Determine the (x, y) coordinate at the center of the cell enclosing the given text.  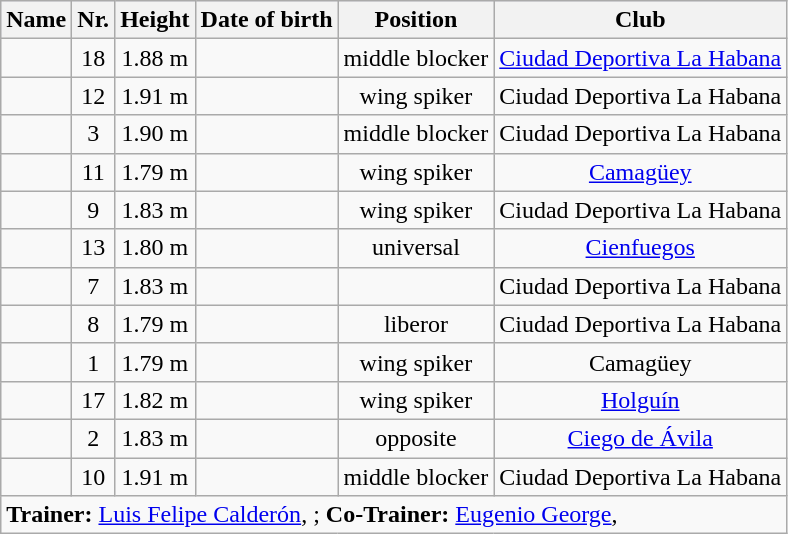
1 (94, 362)
8 (94, 324)
Position (416, 20)
Holguín (640, 400)
Name (36, 20)
Cienfuegos (640, 248)
Trainer: Luis Felipe Calderón, ; Co-Trainer: Eugenio George, (394, 515)
3 (94, 134)
2 (94, 438)
12 (94, 96)
Height (155, 20)
Club (640, 20)
9 (94, 210)
1.82 m (155, 400)
1.80 m (155, 248)
7 (94, 286)
11 (94, 172)
18 (94, 58)
13 (94, 248)
1.90 m (155, 134)
17 (94, 400)
Date of birth (266, 20)
Ciego de Ávila (640, 438)
10 (94, 477)
liberor (416, 324)
1.88 m (155, 58)
opposite (416, 438)
universal (416, 248)
Nr. (94, 20)
